Output the [X, Y] coordinate of the center of the cell containing the given text.  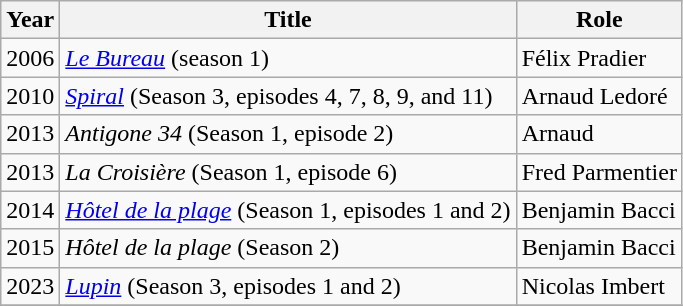
Félix Pradier [599, 58]
Role [599, 20]
Arnaud Ledoré [599, 96]
Title [288, 20]
2014 [30, 210]
2015 [30, 248]
Hôtel de la plage (Season 1, episodes 1 and 2) [288, 210]
2023 [30, 286]
La Croisière (Season 1, episode 6) [288, 172]
Le Bureau (season 1) [288, 58]
Fred Parmentier [599, 172]
Antigone 34 (Season 1, episode 2) [288, 134]
2006 [30, 58]
Year [30, 20]
Lupin (Season 3, episodes 1 and 2) [288, 286]
2010 [30, 96]
Spiral (Season 3, episodes 4, 7, 8, 9, and 11) [288, 96]
Nicolas Imbert [599, 286]
Hôtel de la plage (Season 2) [288, 248]
Arnaud [599, 134]
